Return the [X, Y] coordinate for the center point of the cell that contains the specified text.  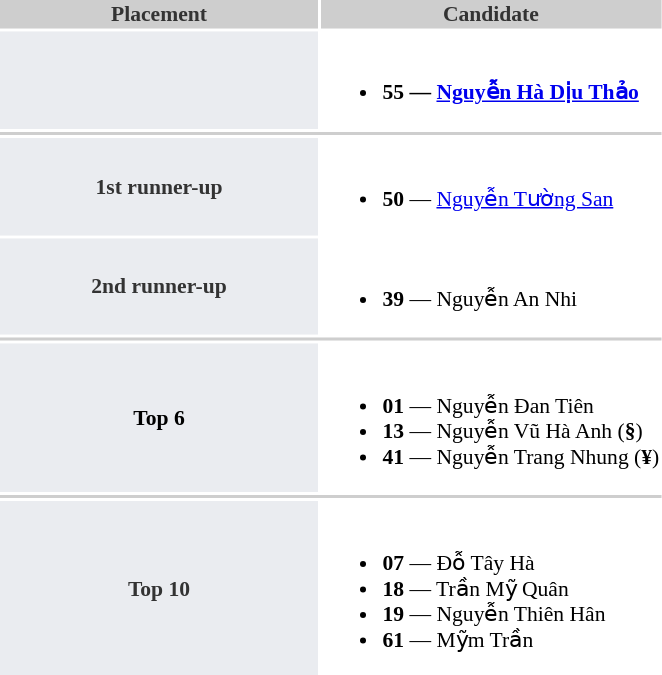
Top 6 [159, 418]
Candidate [491, 14]
1st runner-up [159, 186]
55 — Nguyễn Hà Dịu Thảo [491, 80]
Top 10 [159, 588]
Placement [159, 14]
39 — Nguyễn An Nhi [491, 286]
2nd runner-up [159, 286]
01 — Nguyễn Đan Tiên13 — Nguyễn Vũ Hà Anh (§)41 — Nguyễn Trang Nhung (¥) [491, 418]
07 — Đỗ Tây Hà18 — Trần Mỹ Quân19 — Nguyễn Thiên Hân61 — Mỹm Trần [491, 588]
50 — Nguyễn Tường San [491, 186]
